Extract the (X, Y) coordinate from the center of the cell holding the provided text.  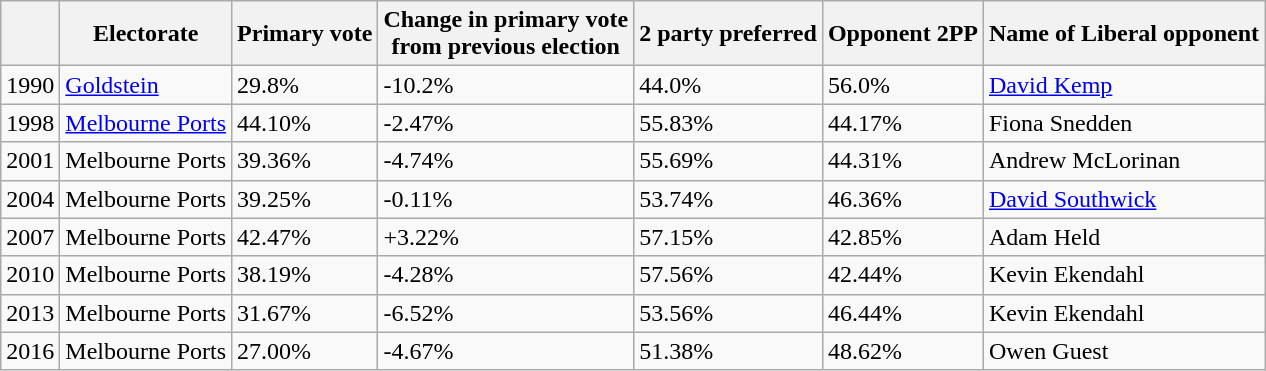
-6.52% (506, 313)
2016 (30, 351)
55.69% (728, 161)
46.36% (902, 199)
42.44% (902, 275)
David Kemp (1124, 85)
42.47% (305, 237)
39.36% (305, 161)
2 party preferred (728, 34)
57.15% (728, 237)
2007 (30, 237)
27.00% (305, 351)
David Southwick (1124, 199)
46.44% (902, 313)
-4.67% (506, 351)
51.38% (728, 351)
Andrew McLorinan (1124, 161)
44.31% (902, 161)
39.25% (305, 199)
29.8% (305, 85)
1990 (30, 85)
Adam Held (1124, 237)
Primary vote (305, 34)
38.19% (305, 275)
-10.2% (506, 85)
44.17% (902, 123)
Owen Guest (1124, 351)
53.56% (728, 313)
Change in primary votefrom previous election (506, 34)
53.74% (728, 199)
2013 (30, 313)
1998 (30, 123)
48.62% (902, 351)
31.67% (305, 313)
44.10% (305, 123)
44.0% (728, 85)
Name of Liberal opponent (1124, 34)
-4.74% (506, 161)
2010 (30, 275)
+3.22% (506, 237)
Electorate (146, 34)
2001 (30, 161)
42.85% (902, 237)
-2.47% (506, 123)
-4.28% (506, 275)
Fiona Snedden (1124, 123)
Goldstein (146, 85)
56.0% (902, 85)
-0.11% (506, 199)
2004 (30, 199)
57.56% (728, 275)
55.83% (728, 123)
Opponent 2PP (902, 34)
